From the cell containing the given text, extract its center point as (X, Y) coordinate. 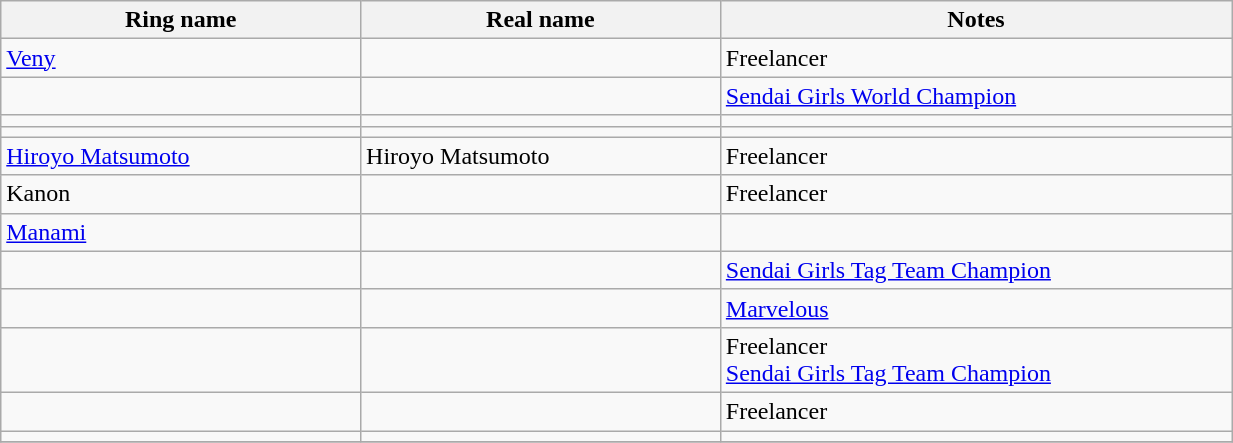
Real name (541, 20)
Kanon (181, 194)
Sendai Girls World Champion (976, 96)
Sendai Girls Tag Team Champion (976, 270)
Notes (976, 20)
Marvelous (976, 308)
FreelancerSendai Girls Tag Team Champion (976, 360)
Veny (181, 58)
Manami (181, 232)
Ring name (181, 20)
